Output the (X, Y) coordinate of the center of the cell containing the given text.  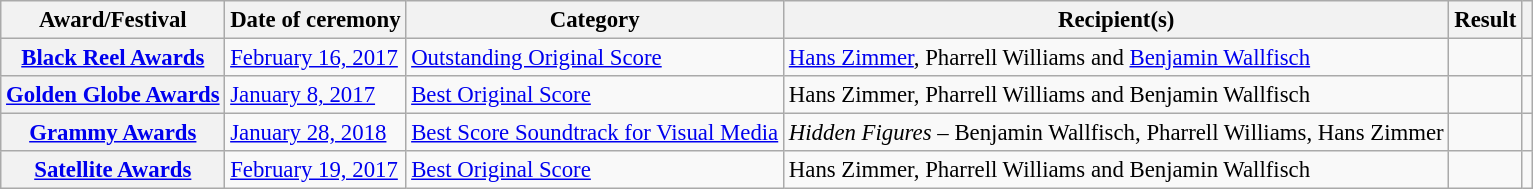
Grammy Awards (113, 133)
Best Score Soundtrack for Visual Media (595, 133)
Recipient(s) (1116, 20)
January 28, 2018 (316, 133)
Award/Festival (113, 20)
January 8, 2017 (316, 95)
Category (595, 20)
February 16, 2017 (316, 58)
Satellite Awards (113, 170)
February 19, 2017 (316, 170)
Hidden Figures – Benjamin Wallfisch, Pharrell Williams, Hans Zimmer (1116, 133)
Date of ceremony (316, 20)
Black Reel Awards (113, 58)
Golden Globe Awards (113, 95)
Result (1486, 20)
Outstanding Original Score (595, 58)
